Find where the given text appears and provide that cell's center as (x, y) coordinate. 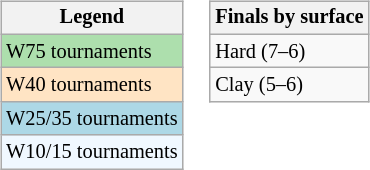
W40 tournaments (92, 85)
W75 tournaments (92, 51)
Legend (92, 18)
Clay (5–6) (289, 85)
W10/15 tournaments (92, 152)
Hard (7–6) (289, 51)
W25/35 tournaments (92, 119)
Finals by surface (289, 18)
